Extract the (x, y) coordinate from the center of the cell holding the provided text.  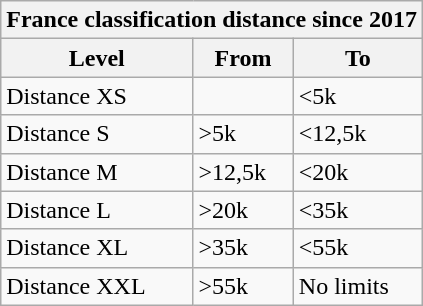
>35k (243, 248)
>20k (243, 210)
<55k (358, 248)
<20k (358, 172)
<5k (358, 96)
To (358, 58)
>55k (243, 286)
Distance M (97, 172)
Level (97, 58)
No limits (358, 286)
Distance S (97, 134)
Distance XL (97, 248)
>5k (243, 134)
Distance XXL (97, 286)
France classification distance since 2017 (212, 20)
<35k (358, 210)
From (243, 58)
Distance XS (97, 96)
>12,5k (243, 172)
<12,5k (358, 134)
Distance L (97, 210)
